Locate the cell with the specified text and output its (x, y) center coordinate. 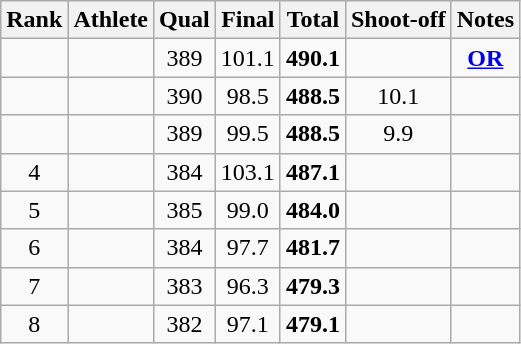
Total (312, 20)
487.1 (312, 172)
Qual (185, 20)
385 (185, 210)
Final (248, 20)
97.7 (248, 248)
6 (34, 248)
383 (185, 286)
479.1 (312, 324)
99.5 (248, 134)
9.9 (398, 134)
99.0 (248, 210)
OR (485, 58)
96.3 (248, 286)
98.5 (248, 96)
7 (34, 286)
479.3 (312, 286)
5 (34, 210)
4 (34, 172)
10.1 (398, 96)
Notes (485, 20)
481.7 (312, 248)
103.1 (248, 172)
Athlete (111, 20)
382 (185, 324)
484.0 (312, 210)
390 (185, 96)
101.1 (248, 58)
490.1 (312, 58)
Shoot-off (398, 20)
97.1 (248, 324)
Rank (34, 20)
8 (34, 324)
